Locate the cell with the specified text and output its (x, y) center coordinate. 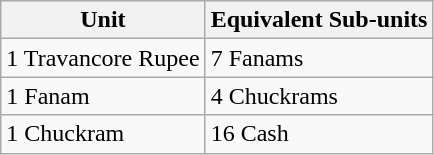
Unit (103, 20)
1 Fanam (103, 96)
4 Chuckrams (319, 96)
7 Fanams (319, 58)
1 Chuckram (103, 134)
Equivalent Sub-units (319, 20)
16 Cash (319, 134)
1 Travancore Rupee (103, 58)
